Locate the cell with the specified text and output its (X, Y) center coordinate. 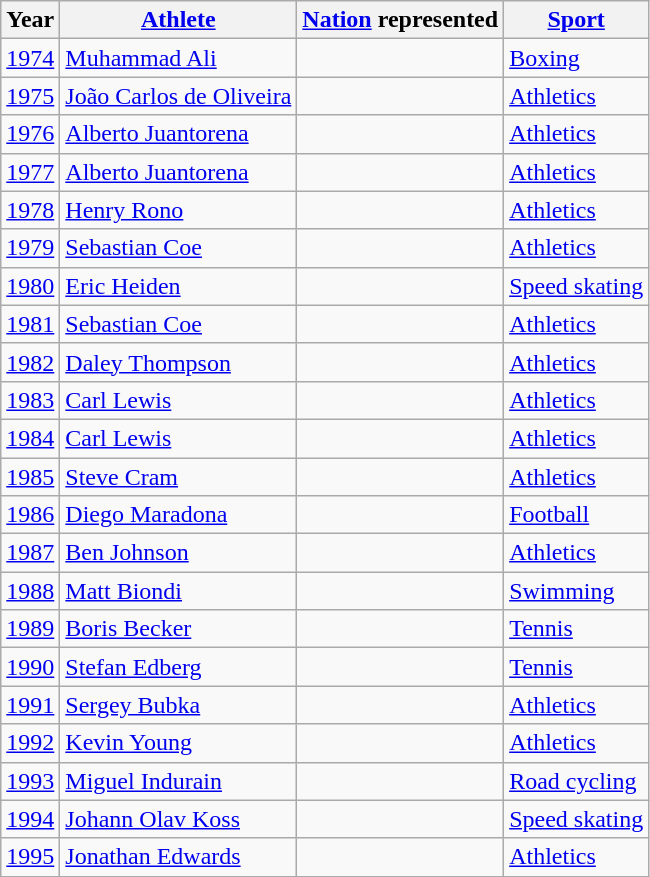
1981 (30, 324)
Johann Olav Koss (178, 819)
Boxing (576, 58)
1978 (30, 210)
1986 (30, 515)
Jonathan Edwards (178, 857)
Sergey Bubka (178, 705)
Ben Johnson (178, 553)
Road cycling (576, 781)
1979 (30, 248)
1980 (30, 286)
Muhammad Ali (178, 58)
João Carlos de Oliveira (178, 96)
1983 (30, 400)
Miguel Indurain (178, 781)
Boris Becker (178, 629)
1993 (30, 781)
1990 (30, 667)
1987 (30, 553)
Nation represented (400, 20)
1976 (30, 134)
1984 (30, 438)
Year (30, 20)
Daley Thompson (178, 362)
1994 (30, 819)
Steve Cram (178, 477)
Matt Biondi (178, 591)
Kevin Young (178, 743)
1982 (30, 362)
Diego Maradona (178, 515)
Football (576, 515)
1989 (30, 629)
1988 (30, 591)
Swimming (576, 591)
Athlete (178, 20)
Eric Heiden (178, 286)
Stefan Edberg (178, 667)
1974 (30, 58)
Sport (576, 20)
Henry Rono (178, 210)
1977 (30, 172)
1975 (30, 96)
1995 (30, 857)
1992 (30, 743)
1991 (30, 705)
1985 (30, 477)
